Output the [x, y] coordinate of the center of the cell containing the given text.  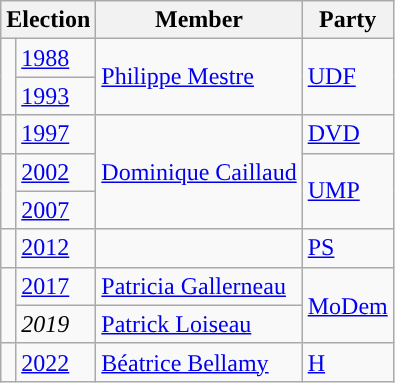
H [348, 362]
2019 [56, 324]
PS [348, 248]
MoDem [348, 305]
Dominique Caillaud [199, 172]
1997 [56, 134]
2017 [56, 286]
DVD [348, 134]
Party [348, 20]
1993 [56, 96]
1988 [56, 58]
UMP [348, 191]
2012 [56, 248]
2002 [56, 172]
Patricia Gallerneau [199, 286]
Member [199, 20]
2022 [56, 362]
Philippe Mestre [199, 77]
2007 [56, 210]
UDF [348, 77]
Election [48, 20]
Patrick Loiseau [199, 324]
Béatrice Bellamy [199, 362]
